Pinpoint the cell where the given text exists, returning its [X, Y] midpoint coordinate. 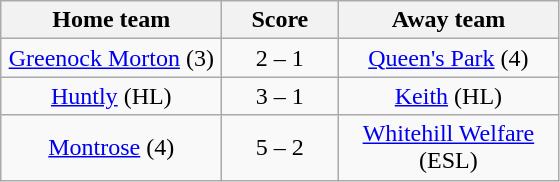
Greenock Morton (3) [112, 58]
Keith (HL) [448, 96]
Away team [448, 20]
Montrose (4) [112, 148]
2 – 1 [280, 58]
Score [280, 20]
Whitehill Welfare (ESL) [448, 148]
Queen's Park (4) [448, 58]
Home team [112, 20]
Huntly (HL) [112, 96]
3 – 1 [280, 96]
5 – 2 [280, 148]
